Locate the cell with the specified text and output its [x, y] center coordinate. 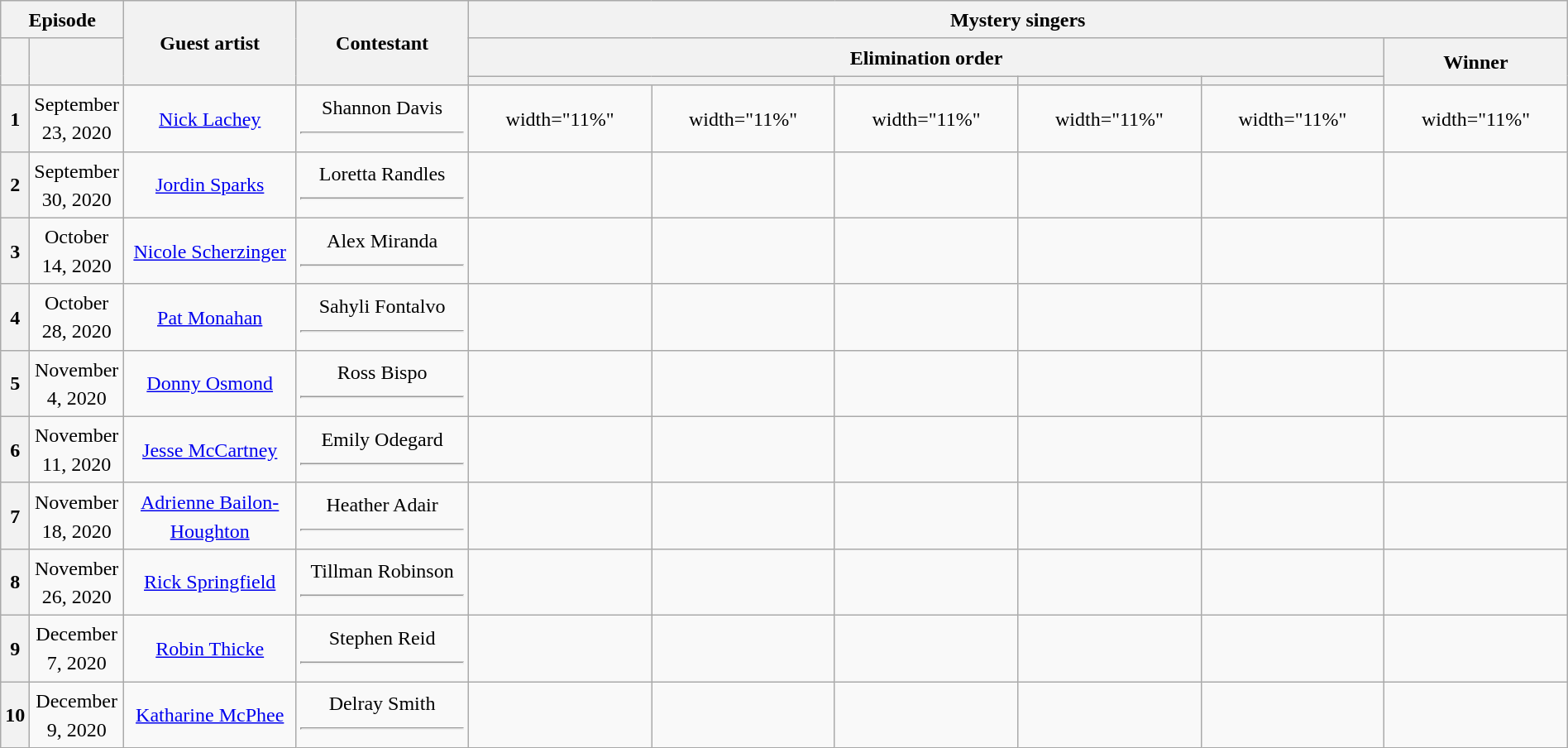
Jesse McCartney [210, 449]
4 [15, 317]
Katharine McPhee [210, 715]
Elimination order [926, 57]
December 7, 2020 [77, 648]
7 [15, 515]
Rick Springfield [210, 582]
2 [15, 185]
3 [15, 251]
Stephen Reid [382, 648]
Tillman Robinson [382, 582]
6 [15, 449]
September 23, 2020 [77, 118]
November 18, 2020 [77, 515]
Mystery singers [1017, 20]
Guest artist [210, 43]
November 4, 2020 [77, 383]
Robin Thicke [210, 648]
October 28, 2020 [77, 317]
Pat Monahan [210, 317]
Alex Miranda [382, 251]
Emily Odegard [382, 449]
Heather Adair [382, 515]
5 [15, 383]
October 14, 2020 [77, 251]
September 30, 2020 [77, 185]
Ross Bispo [382, 383]
November 11, 2020 [77, 449]
Nicole Scherzinger [210, 251]
Jordin Sparks [210, 185]
Delray Smith [382, 715]
November 26, 2020 [77, 582]
8 [15, 582]
Episode [63, 20]
9 [15, 648]
Contestant [382, 43]
Winner [1476, 61]
December 9, 2020 [77, 715]
Adrienne Bailon-Houghton [210, 515]
Shannon Davis [382, 118]
1 [15, 118]
Sahyli Fontalvo [382, 317]
Loretta Randles [382, 185]
Donny Osmond [210, 383]
Nick Lachey [210, 118]
10 [15, 715]
